Find where the given text appears and provide that cell's center as [X, Y] coordinate. 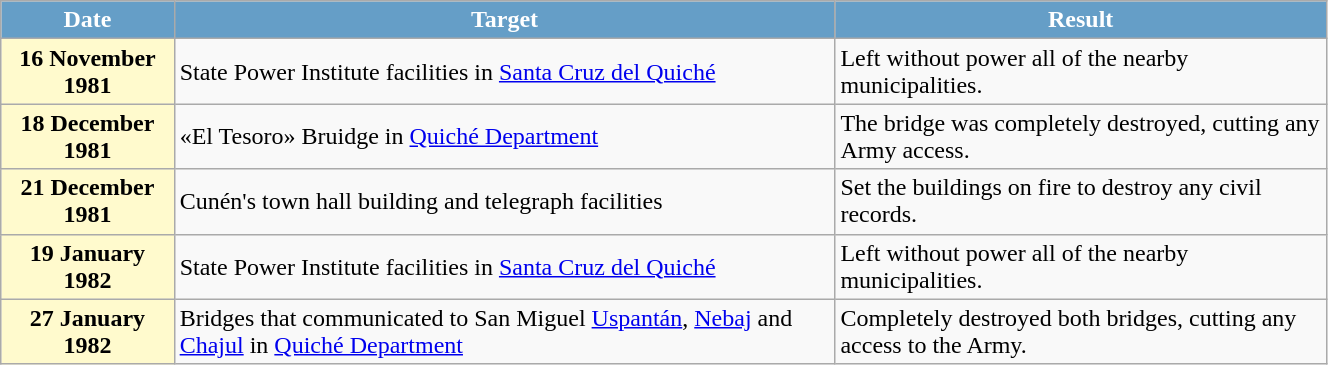
Set the buildings on fire to destroy any civil records. [1081, 202]
27 January 1982 [88, 332]
Result [1081, 20]
21 December 1981 [88, 202]
Date [88, 20]
18 December 1981 [88, 136]
Completely destroyed both bridges, cutting any access to the Army. [1081, 332]
«El Tesoro» Bruidge in Quiché Department [504, 136]
19 January 1982 [88, 266]
Target [504, 20]
Cunén's town hall building and telegraph facilities [504, 202]
Bridges that communicated to San Miguel Uspantán, Nebaj and Chajul in Quiché Department [504, 332]
The bridge was completely destroyed, cutting any Army access. [1081, 136]
16 November 1981 [88, 72]
